Pinpoint the cell where the given text exists, returning its [X, Y] midpoint coordinate. 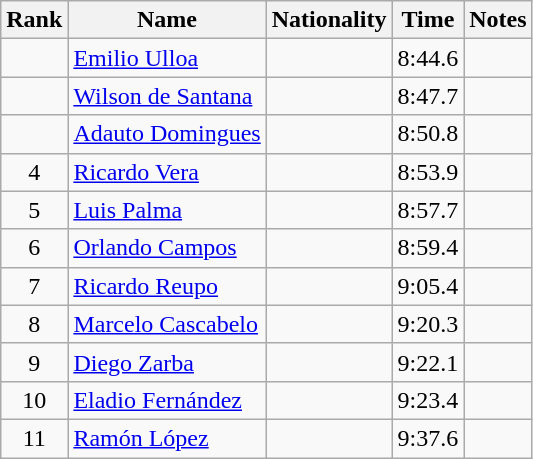
8:50.8 [428, 134]
Diego Zarba [167, 362]
Ricardo Vera [167, 172]
Emilio Ulloa [167, 58]
6 [34, 248]
8 [34, 324]
10 [34, 400]
8:59.4 [428, 248]
9:23.4 [428, 400]
Notes [498, 20]
7 [34, 286]
Marcelo Cascabelo [167, 324]
Nationality [329, 20]
9 [34, 362]
Adauto Domingues [167, 134]
8:47.7 [428, 96]
Luis Palma [167, 210]
Orlando Campos [167, 248]
Name [167, 20]
Ramón López [167, 438]
Eladio Fernández [167, 400]
9:22.1 [428, 362]
5 [34, 210]
8:57.7 [428, 210]
8:44.6 [428, 58]
9:20.3 [428, 324]
9:05.4 [428, 286]
Time [428, 20]
Ricardo Reupo [167, 286]
Wilson de Santana [167, 96]
8:53.9 [428, 172]
9:37.6 [428, 438]
Rank [34, 20]
11 [34, 438]
4 [34, 172]
